Detect which cell encompasses the target text, then output its (x, y) center coordinate. 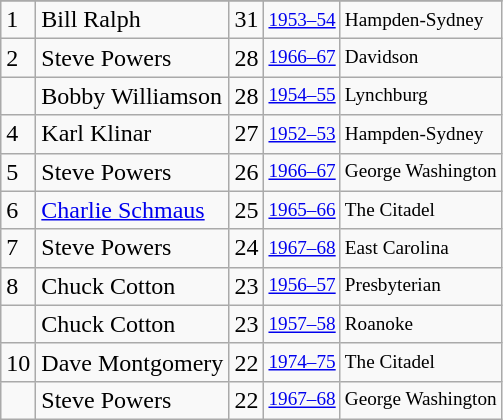
10 (18, 362)
27 (246, 134)
East Carolina (420, 248)
8 (18, 286)
31 (246, 20)
Bill Ralph (132, 20)
1956–57 (302, 286)
5 (18, 172)
26 (246, 172)
Bobby Williamson (132, 96)
4 (18, 134)
24 (246, 248)
Presbyterian (420, 286)
1974–75 (302, 362)
Charlie Schmaus (132, 210)
1957–58 (302, 324)
Davidson (420, 58)
1953–54 (302, 20)
1965–66 (302, 210)
Roanoke (420, 324)
1952–53 (302, 134)
1 (18, 20)
25 (246, 210)
Karl Klinar (132, 134)
Lynchburg (420, 96)
1954–55 (302, 96)
Dave Montgomery (132, 362)
6 (18, 210)
2 (18, 58)
7 (18, 248)
